Capture the cell that displays the provided text and extract its (X, Y) central coordinate. 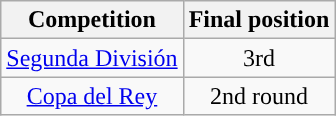
Segunda División (92, 58)
Copa del Rey (92, 96)
Competition (92, 20)
Final position (259, 20)
2nd round (259, 96)
3rd (259, 58)
